Find where the given text appears and provide that cell's center as (x, y) coordinate. 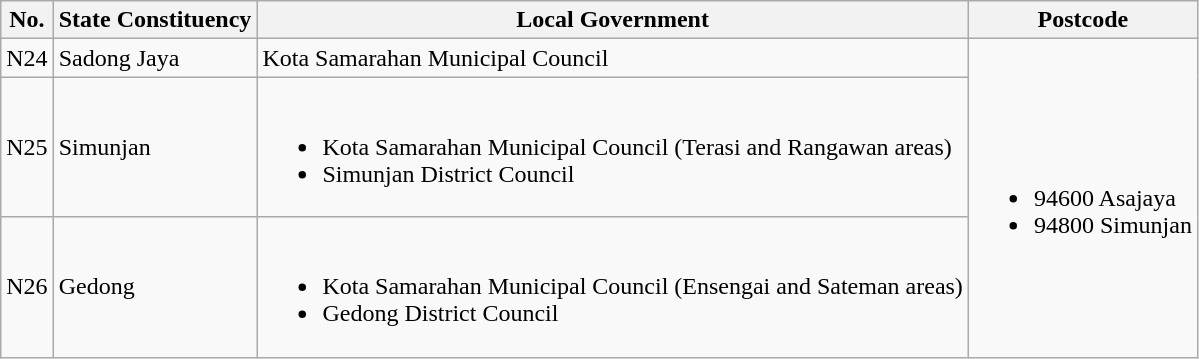
Kota Samarahan Municipal Council (Terasi and Rangawan areas)Simunjan District Council (613, 147)
No. (27, 20)
94600 Asajaya94800 Simunjan (1082, 198)
Postcode (1082, 20)
State Constituency (155, 20)
Local Government (613, 20)
N25 (27, 147)
N26 (27, 287)
N24 (27, 58)
Gedong (155, 287)
Simunjan (155, 147)
Kota Samarahan Municipal Council (613, 58)
Kota Samarahan Municipal Council (Ensengai and Sateman areas)Gedong District Council (613, 287)
Sadong Jaya (155, 58)
